Locate the cell with the specified text and output its (x, y) center coordinate. 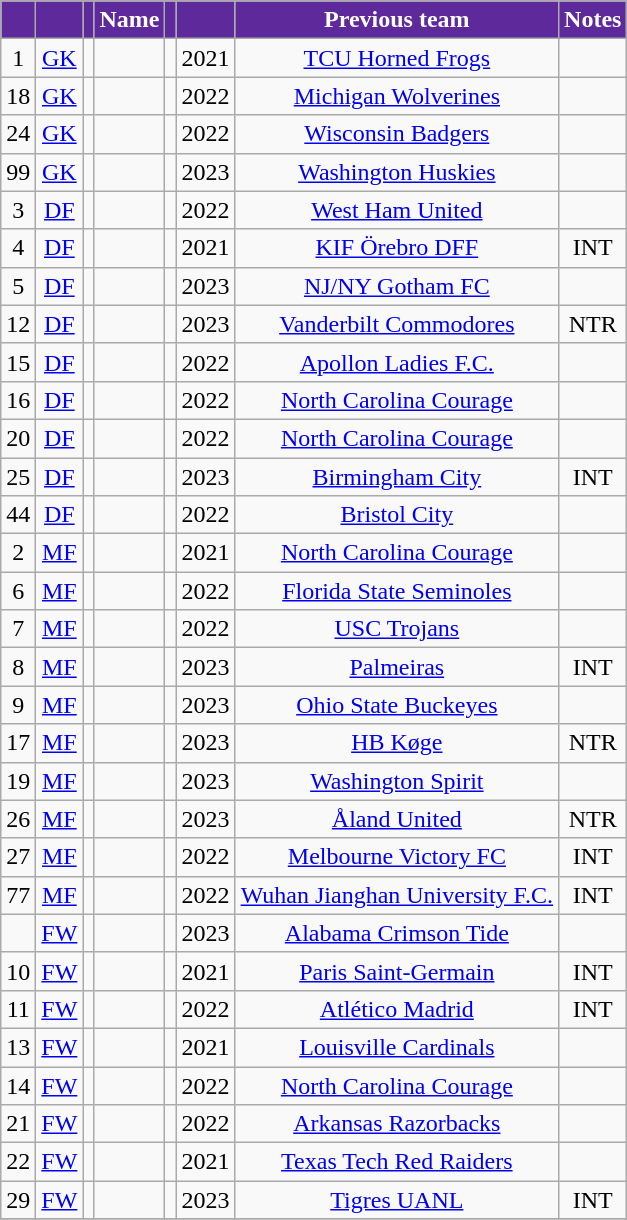
Florida State Seminoles (396, 591)
Arkansas Razorbacks (396, 1124)
Melbourne Victory FC (396, 857)
Louisville Cardinals (396, 1047)
HB Køge (396, 743)
Bristol City (396, 515)
NJ/NY Gotham FC (396, 286)
Vanderbilt Commodores (396, 324)
TCU Horned Frogs (396, 58)
Alabama Crimson Tide (396, 933)
Texas Tech Red Raiders (396, 1162)
Åland United (396, 819)
USC Trojans (396, 629)
4 (18, 248)
7 (18, 629)
Atlético Madrid (396, 1009)
Notes (593, 20)
18 (18, 96)
24 (18, 134)
13 (18, 1047)
19 (18, 781)
Palmeiras (396, 667)
27 (18, 857)
Michigan Wolverines (396, 96)
20 (18, 438)
6 (18, 591)
Wuhan Jianghan University F.C. (396, 895)
8 (18, 667)
Wisconsin Badgers (396, 134)
Name (130, 20)
West Ham United (396, 210)
Washington Spirit (396, 781)
21 (18, 1124)
16 (18, 400)
15 (18, 362)
44 (18, 515)
10 (18, 971)
Previous team (396, 20)
Apollon Ladies F.C. (396, 362)
KIF Örebro DFF (396, 248)
2 (18, 553)
26 (18, 819)
3 (18, 210)
Ohio State Buckeyes (396, 705)
1 (18, 58)
17 (18, 743)
99 (18, 172)
Washington Huskies (396, 172)
25 (18, 477)
Paris Saint-Germain (396, 971)
14 (18, 1085)
77 (18, 895)
22 (18, 1162)
5 (18, 286)
Tigres UANL (396, 1200)
Birmingham City (396, 477)
11 (18, 1009)
9 (18, 705)
12 (18, 324)
29 (18, 1200)
